Find where the given text appears and provide that cell's center as (x, y) coordinate. 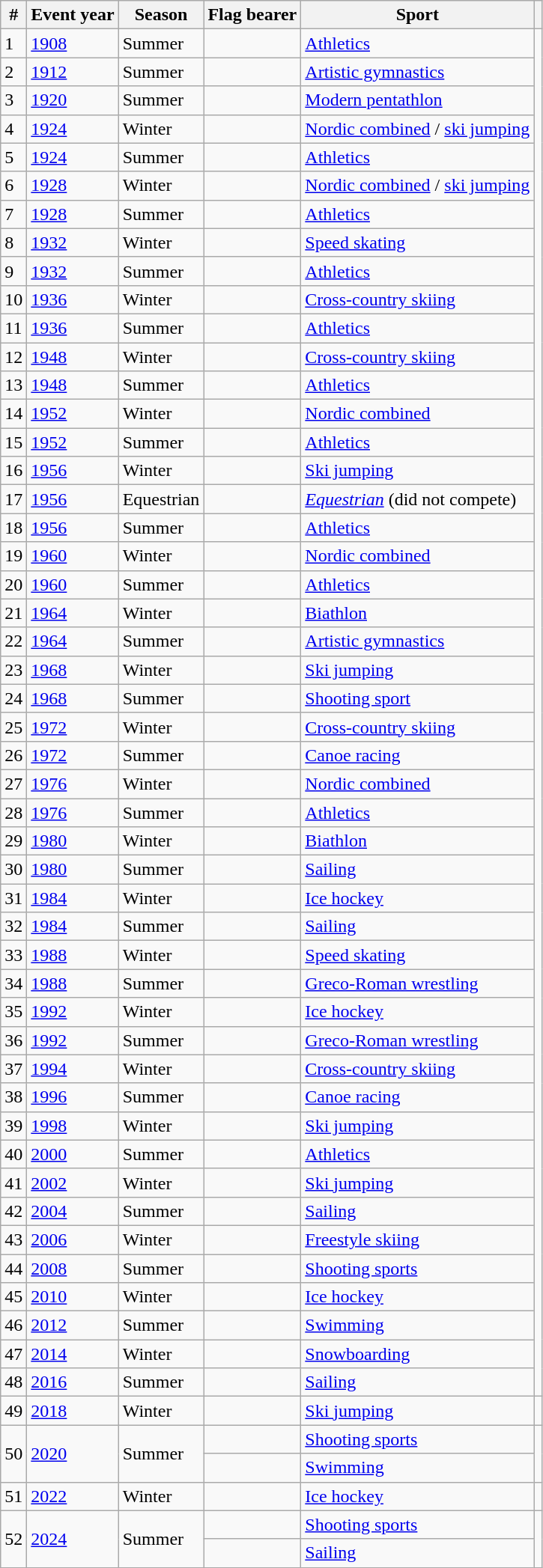
26 (13, 755)
3 (13, 100)
4 (13, 129)
7 (13, 214)
51 (13, 1496)
1994 (73, 1069)
25 (13, 727)
2014 (73, 1354)
12 (13, 357)
16 (13, 471)
Equestrian (did not compete) (418, 499)
27 (13, 784)
39 (13, 1126)
1908 (73, 43)
Sport (418, 15)
24 (13, 698)
23 (13, 670)
36 (13, 1040)
2024 (73, 1539)
11 (13, 328)
Modern pentathlon (418, 100)
21 (13, 613)
1996 (73, 1097)
1 (13, 43)
2010 (73, 1297)
45 (13, 1297)
32 (13, 927)
2016 (73, 1382)
40 (13, 1154)
2000 (73, 1154)
38 (13, 1097)
33 (13, 955)
9 (13, 271)
14 (13, 414)
29 (13, 841)
43 (13, 1239)
17 (13, 499)
2008 (73, 1269)
Flag bearer (252, 15)
42 (13, 1211)
1998 (73, 1126)
2004 (73, 1211)
Equestrian (161, 499)
Freestyle skiing (418, 1239)
6 (13, 186)
18 (13, 528)
22 (13, 641)
34 (13, 983)
30 (13, 870)
13 (13, 385)
50 (13, 1453)
2002 (73, 1183)
Shooting sport (418, 698)
35 (13, 1012)
2020 (73, 1453)
Season (161, 15)
5 (13, 157)
2006 (73, 1239)
# (13, 15)
2 (13, 72)
28 (13, 812)
52 (13, 1539)
Snowboarding (418, 1354)
1920 (73, 100)
44 (13, 1269)
31 (13, 898)
2022 (73, 1496)
2012 (73, 1326)
37 (13, 1069)
46 (13, 1326)
48 (13, 1382)
47 (13, 1354)
8 (13, 242)
49 (13, 1411)
2018 (73, 1411)
19 (13, 556)
10 (13, 299)
41 (13, 1183)
Event year (73, 15)
1912 (73, 72)
15 (13, 442)
20 (13, 585)
